For the text-containing cell, return its midpoint in (X, Y) coordinate format. 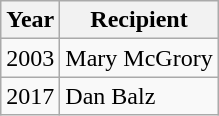
2003 (30, 58)
Mary McGrory (139, 58)
Year (30, 20)
2017 (30, 96)
Recipient (139, 20)
Dan Balz (139, 96)
